Provide the [x, y] coordinate of the cell's center where the given text is located.  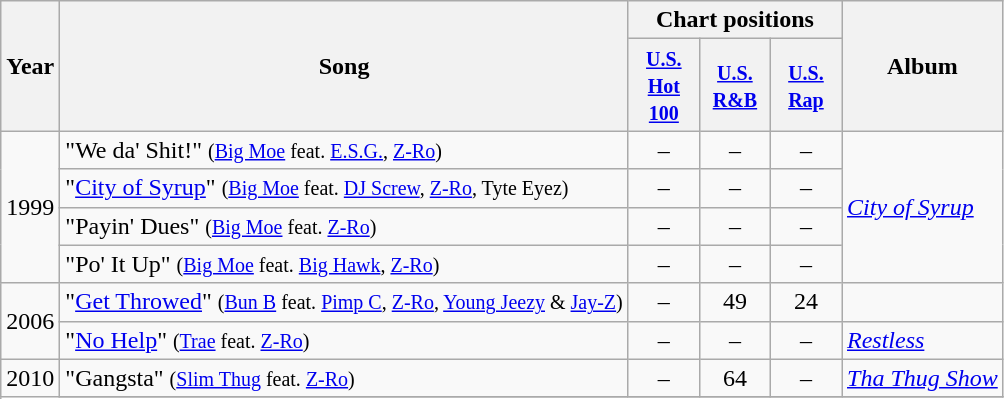
U.S. R&B [734, 85]
Tha Thug Show [923, 378]
"Gangsta" (Slim Thug feat. Z-Ro) [344, 378]
Album [923, 66]
U.S. Rap [806, 85]
2006 [30, 321]
U.S. Hot 100 [664, 85]
"City of Syrup" (Big Moe feat. DJ Screw, Z-Ro, Tyte Eyez) [344, 188]
Restless [923, 340]
"Payin' Dues" (Big Moe feat. Z-Ro) [344, 226]
64 [734, 378]
"Get Throwed" (Bun B feat. Pimp C, Z-Ro, Young Jeezy & Jay-Z) [344, 302]
Chart positions [734, 20]
"We da' Shit!" (Big Moe feat. E.S.G., Z-Ro) [344, 150]
"Po' It Up" (Big Moe feat. Big Hawk, Z-Ro) [344, 264]
24 [806, 302]
49 [734, 302]
2010 [30, 378]
Song [344, 66]
City of Syrup [923, 207]
1999 [30, 207]
Year [30, 66]
"No Help" (Trae feat. Z-Ro) [344, 340]
